Return (x, y) of the center of cell containing provided text 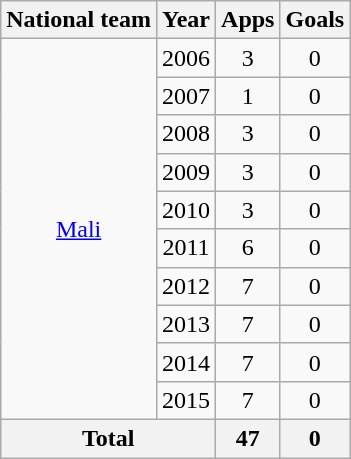
2010 (186, 210)
Apps (248, 20)
2012 (186, 286)
2013 (186, 324)
2014 (186, 362)
National team (79, 20)
Total (108, 438)
2015 (186, 400)
1 (248, 96)
2011 (186, 248)
Goals (315, 20)
Mali (79, 230)
Year (186, 20)
2006 (186, 58)
47 (248, 438)
2008 (186, 134)
2009 (186, 172)
6 (248, 248)
2007 (186, 96)
